Identify which cell holds the provided text, then report its [x, y] central coordinate. 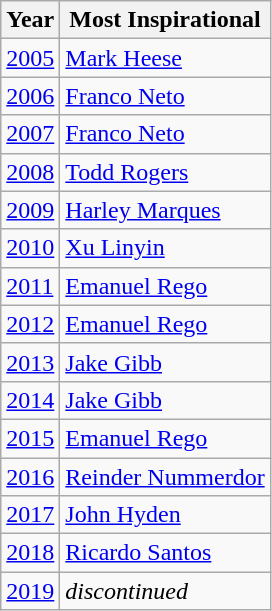
2016 [30, 477]
2019 [30, 591]
2014 [30, 400]
2009 [30, 210]
Year [30, 20]
2013 [30, 362]
2007 [30, 134]
2010 [30, 248]
2017 [30, 515]
2008 [30, 172]
Reinder Nummerdor [165, 477]
Todd Rogers [165, 172]
John Hyden [165, 515]
2006 [30, 96]
2005 [30, 58]
2018 [30, 553]
Ricardo Santos [165, 553]
Xu Linyin [165, 248]
2011 [30, 286]
Mark Heese [165, 58]
2012 [30, 324]
Harley Marques [165, 210]
Most Inspirational [165, 20]
2015 [30, 438]
discontinued [165, 591]
